Scan for the cell matching the given text and deliver its (X, Y) coordinate at center. 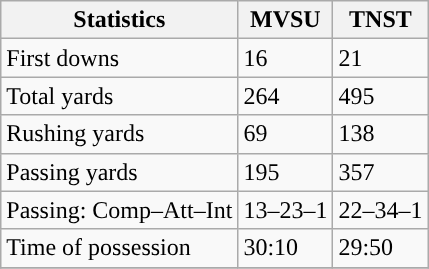
21 (380, 58)
138 (380, 134)
16 (286, 58)
Passing: Comp–Att–Int (120, 210)
357 (380, 172)
29:50 (380, 248)
22–34–1 (380, 210)
Total yards (120, 96)
Statistics (120, 20)
Rushing yards (120, 134)
MVSU (286, 20)
69 (286, 134)
495 (380, 96)
Time of possession (120, 248)
TNST (380, 20)
195 (286, 172)
13–23–1 (286, 210)
30:10 (286, 248)
264 (286, 96)
First downs (120, 58)
Passing yards (120, 172)
